Output the [x, y] coordinate of the center of the cell containing the given text.  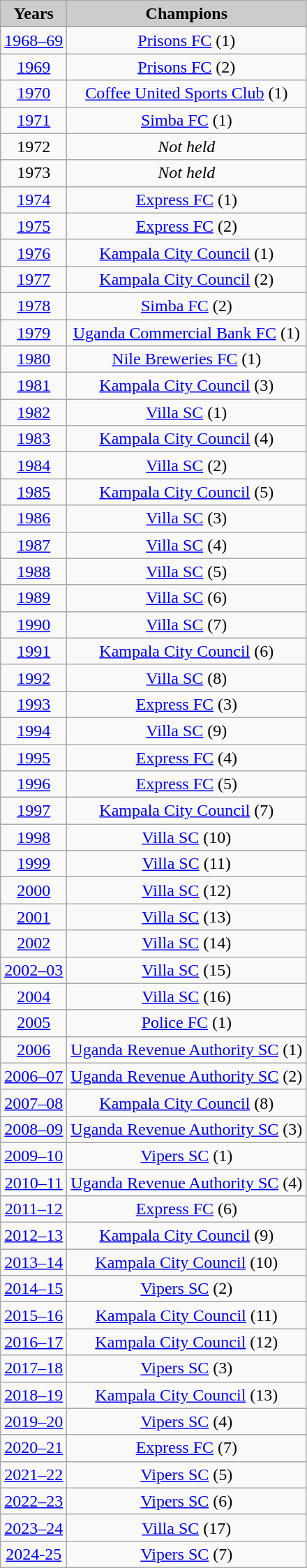
Kampala City Council (1) [187, 253]
Villa SC (17) [187, 1528]
Kampala City Council (13) [187, 1395]
Villa SC (2) [187, 465]
Kampala City Council (5) [187, 492]
Vipers SC (3) [187, 1368]
2006 [33, 1050]
Uganda Revenue Authority SC (3) [187, 1129]
Kampala City Council (7) [187, 811]
1984 [33, 465]
1978 [33, 306]
Kampala City Council (12) [187, 1342]
2002 [33, 943]
Express FC (3) [187, 704]
1980 [33, 359]
2005 [33, 1023]
Uganda Revenue Authority SC (2) [187, 1076]
1994 [33, 731]
Vipers SC (6) [187, 1501]
1969 [33, 67]
1989 [33, 598]
Villa SC (6) [187, 598]
Villa SC (9) [187, 731]
1979 [33, 333]
1972 [33, 147]
1993 [33, 704]
2017–18 [33, 1368]
Villa SC (10) [187, 837]
2000 [33, 890]
1986 [33, 518]
Villa SC (5) [187, 572]
1976 [33, 253]
Villa SC (15) [187, 970]
Express FC (7) [187, 1448]
Express FC (4) [187, 757]
2023–24 [33, 1528]
2024-25 [33, 1554]
2015–16 [33, 1315]
Villa SC (11) [187, 864]
2013–14 [33, 1262]
Police FC (1) [187, 1023]
Champions [187, 14]
Vipers SC (4) [187, 1421]
1991 [33, 651]
Villa SC (12) [187, 890]
2007–08 [33, 1103]
1996 [33, 784]
Villa SC (14) [187, 943]
2021–22 [33, 1474]
1985 [33, 492]
1992 [33, 678]
1990 [33, 625]
1999 [33, 864]
1975 [33, 226]
Express FC (5) [187, 784]
1998 [33, 837]
2002–03 [33, 970]
2019–20 [33, 1421]
2016–17 [33, 1342]
Vipers SC (1) [187, 1156]
Vipers SC (5) [187, 1474]
Coffee United Sports Club (1) [187, 94]
2010–11 [33, 1183]
Kampala City Council (2) [187, 279]
Kampala City Council (8) [187, 1103]
1968–69 [33, 40]
2012–13 [33, 1236]
Express FC (2) [187, 226]
1997 [33, 811]
1974 [33, 200]
1988 [33, 572]
1970 [33, 94]
2022–23 [33, 1501]
Nile Breweries FC (1) [187, 359]
1995 [33, 757]
Villa SC (8) [187, 678]
Villa SC (7) [187, 625]
Villa SC (4) [187, 545]
2020–21 [33, 1448]
2018–19 [33, 1395]
Prisons FC (1) [187, 40]
1977 [33, 279]
1971 [33, 120]
Express FC (1) [187, 200]
Villa SC (1) [187, 412]
1982 [33, 412]
2004 [33, 996]
Simba FC (1) [187, 120]
2014–15 [33, 1289]
2011–12 [33, 1209]
Kampala City Council (11) [187, 1315]
2006–07 [33, 1076]
2009–10 [33, 1156]
Uganda Commercial Bank FC (1) [187, 333]
Express FC (6) [187, 1209]
Kampala City Council (4) [187, 439]
Villa SC (13) [187, 917]
1973 [33, 173]
Kampala City Council (6) [187, 651]
2008–09 [33, 1129]
Years [33, 14]
1983 [33, 439]
Villa SC (3) [187, 518]
Kampala City Council (9) [187, 1236]
Villa SC (16) [187, 996]
Uganda Revenue Authority SC (4) [187, 1183]
1987 [33, 545]
Prisons FC (2) [187, 67]
Uganda Revenue Authority SC (1) [187, 1050]
2001 [33, 917]
Simba FC (2) [187, 306]
Vipers SC (2) [187, 1289]
Vipers SC (7) [187, 1554]
1981 [33, 386]
Kampala City Council (10) [187, 1262]
Kampala City Council (3) [187, 386]
